Find where the given text appears and provide that cell's center as (x, y) coordinate. 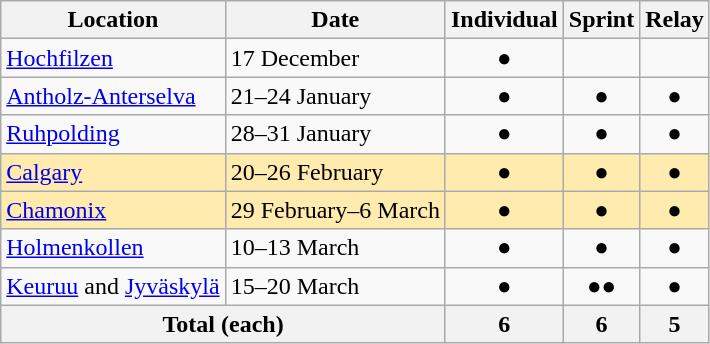
Ruhpolding (113, 134)
Holmenkollen (113, 248)
Date (335, 20)
Relay (675, 20)
Location (113, 20)
Individual (504, 20)
●● (601, 286)
10–13 March (335, 248)
5 (675, 324)
21–24 January (335, 96)
Hochfilzen (113, 58)
Keuruu and Jyväskylä (113, 286)
15–20 March (335, 286)
20–26 February (335, 172)
Calgary (113, 172)
Total (each) (224, 324)
Sprint (601, 20)
28–31 January (335, 134)
Chamonix (113, 210)
Antholz-Anterselva (113, 96)
29 February–6 March (335, 210)
17 December (335, 58)
